Find where the given text appears and provide that cell's center as (x, y) coordinate. 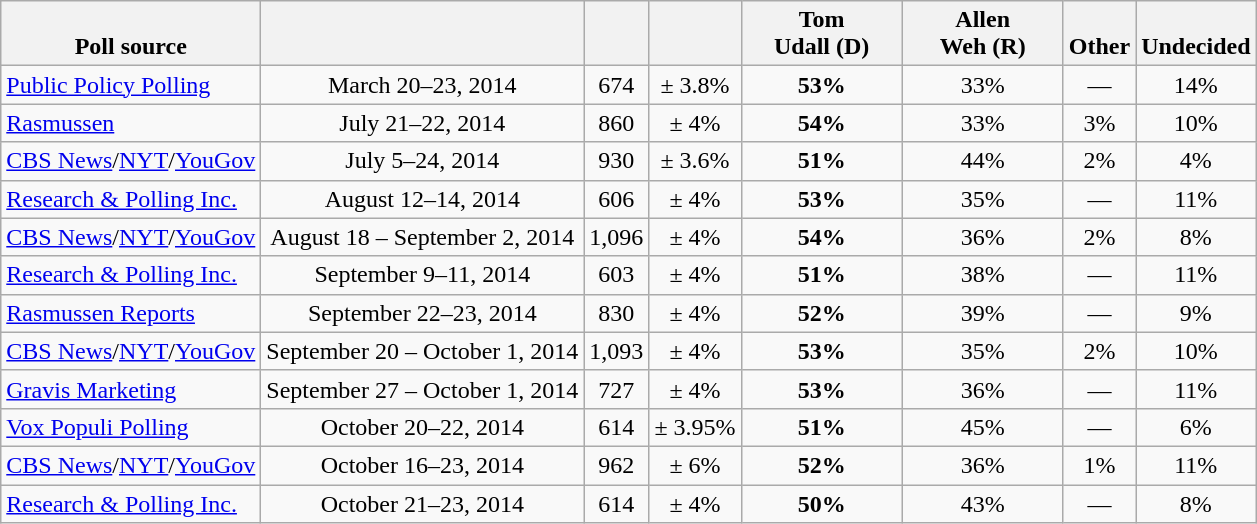
August 12–14, 2014 (422, 199)
± 3.6% (695, 161)
962 (616, 465)
October 21–23, 2014 (422, 503)
Other (1099, 34)
July 5–24, 2014 (422, 161)
October 20–22, 2014 (422, 427)
1% (1099, 465)
Undecided (1196, 34)
September 20 – October 1, 2014 (422, 351)
September 9–11, 2014 (422, 275)
July 21–22, 2014 (422, 123)
March 20–23, 2014 (422, 85)
Rasmussen (131, 123)
1,096 (616, 237)
830 (616, 313)
50% (822, 503)
6% (1196, 427)
Gravis Marketing (131, 389)
AllenWeh (R) (982, 34)
Vox Populi Polling (131, 427)
September 27 – October 1, 2014 (422, 389)
Rasmussen Reports (131, 313)
± 3.8% (695, 85)
860 (616, 123)
14% (1196, 85)
September 22–23, 2014 (422, 313)
August 18 – September 2, 2014 (422, 237)
1,093 (616, 351)
± 3.95% (695, 427)
43% (982, 503)
727 (616, 389)
Poll source (131, 34)
606 (616, 199)
9% (1196, 313)
4% (1196, 161)
674 (616, 85)
3% (1099, 123)
930 (616, 161)
± 6% (695, 465)
603 (616, 275)
45% (982, 427)
39% (982, 313)
44% (982, 161)
October 16–23, 2014 (422, 465)
38% (982, 275)
TomUdall (D) (822, 34)
Public Policy Polling (131, 85)
